Identify which cell holds the provided text, then report its [x, y] central coordinate. 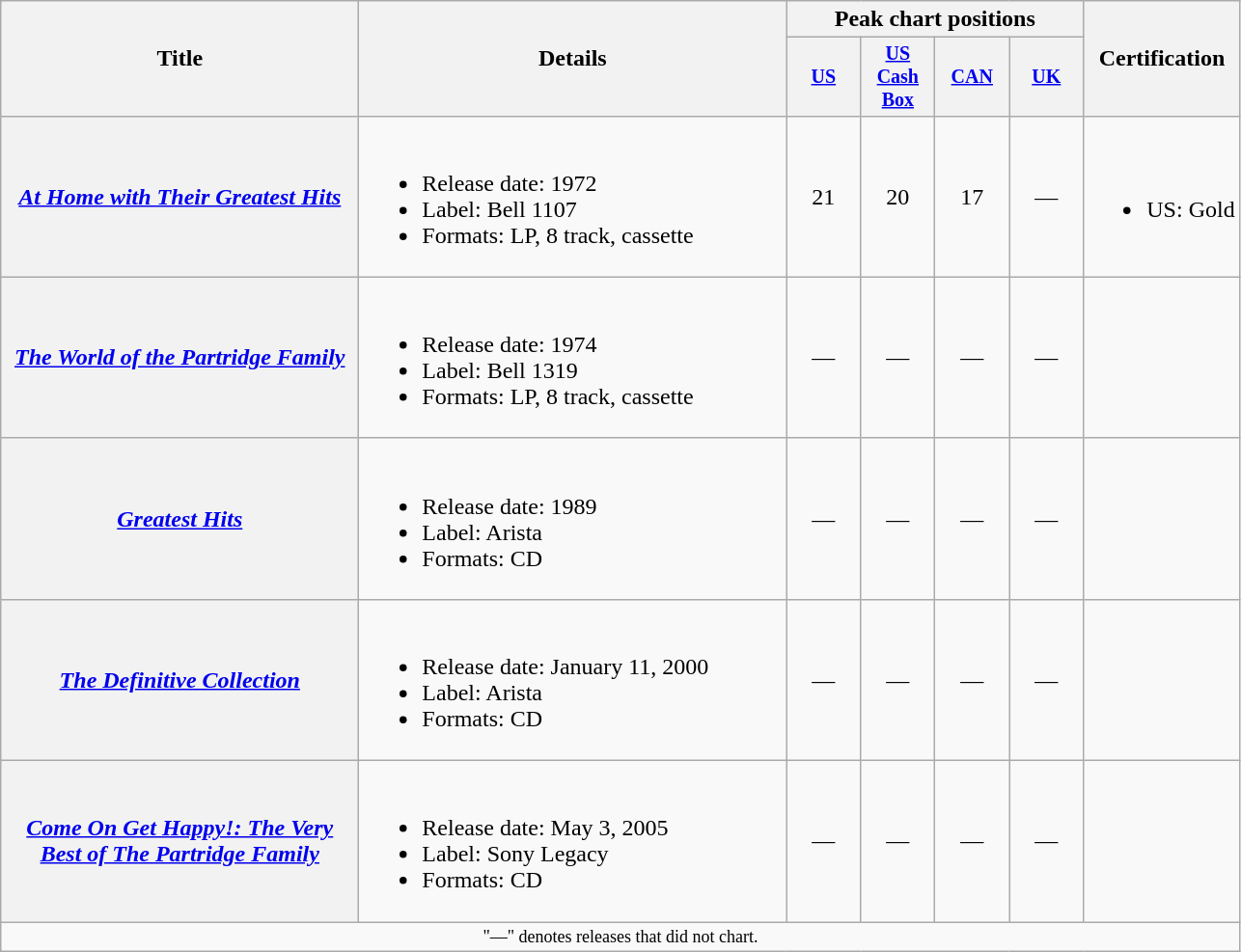
17 [973, 197]
Release date: May 3, 2005Label: Sony LegacyFormats: CD [573, 841]
Greatest Hits [179, 519]
Release date: 1974Label: Bell 1319Formats: LP, 8 track, cassette [573, 357]
CAN [973, 77]
21 [824, 197]
UK [1046, 77]
Release date: 1972Label: Bell 1107Formats: LP, 8 track, cassette [573, 197]
Details [573, 59]
Come On Get Happy!: The Very Best of The Partridge Family [179, 841]
The World of the Partridge Family [179, 357]
Title [179, 59]
US: Gold [1162, 197]
"—" denotes releases that did not chart. [620, 938]
Peak chart positions [935, 19]
Certification [1162, 59]
Release date: 1989Label: AristaFormats: CD [573, 519]
20 [897, 197]
US [824, 77]
US Cash Box [897, 77]
Release date: January 11, 2000Label: AristaFormats: CD [573, 679]
At Home with Their Greatest Hits [179, 197]
The Definitive Collection [179, 679]
